Detect which cell encompasses the target text, then output its [X, Y] center coordinate. 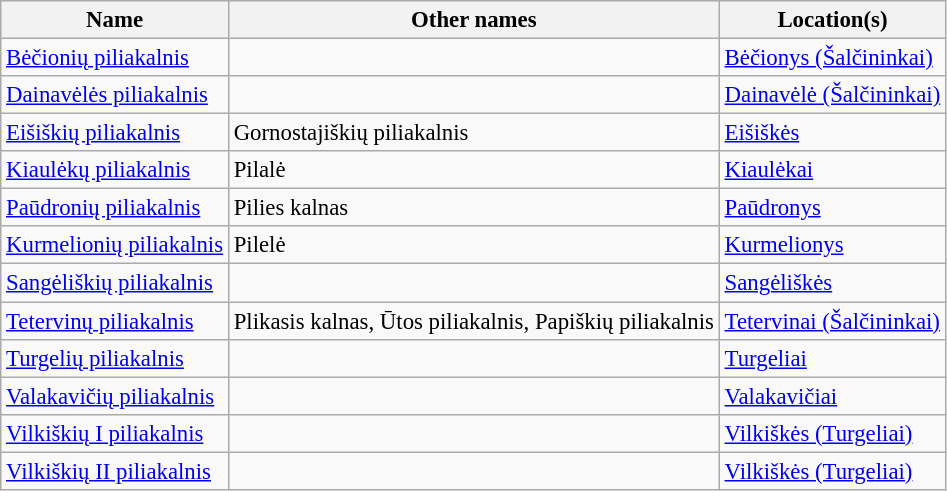
Kiaulėkų piliakalnis [115, 170]
Bėčionių piliakalnis [115, 58]
Kurmelionys [832, 245]
Valakavičiai [832, 396]
Sangėliškių piliakalnis [115, 283]
Eišiškių piliakalnis [115, 133]
Gornostajiškių piliakalnis [474, 133]
Tetervinų piliakalnis [115, 321]
Other names [474, 20]
Paūdronių piliakalnis [115, 208]
Pilies kalnas [474, 208]
Vilkiškių I piliakalnis [115, 433]
Sangėliškės [832, 283]
Valakavičių piliakalnis [115, 396]
Dainavėlės piliakalnis [115, 95]
Kurmelionių piliakalnis [115, 245]
Tetervinai (Šalčininkai) [832, 321]
Vilkiškių II piliakalnis [115, 471]
Pilelė [474, 245]
Turgelių piliakalnis [115, 358]
Bėčionys (Šalčininkai) [832, 58]
Dainavėlė (Šalčininkai) [832, 95]
Plikasis kalnas, Ūtos piliakalnis, Papiškių piliakalnis [474, 321]
Eišiškės [832, 133]
Location(s) [832, 20]
Kiaulėkai [832, 170]
Name [115, 20]
Turgeliai [832, 358]
Pilalė [474, 170]
Paūdronys [832, 208]
